From the cell containing the given text, extract its center point as [X, Y] coordinate. 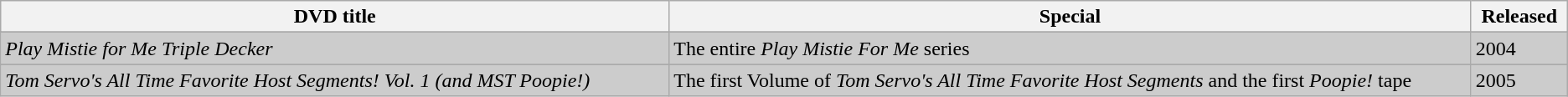
The entire Play Mistie For Me series [1070, 48]
2005 [1519, 80]
Play Mistie for Me Triple Decker [335, 48]
Special [1070, 17]
2004 [1519, 48]
DVD title [335, 17]
Released [1519, 17]
The first Volume of Tom Servo's All Time Favorite Host Segments and the first Poopie! tape [1070, 80]
Tom Servo's All Time Favorite Host Segments! Vol. 1 (and MST Poopie!) [335, 80]
